Identify which cell holds the provided text, then report its [X, Y] central coordinate. 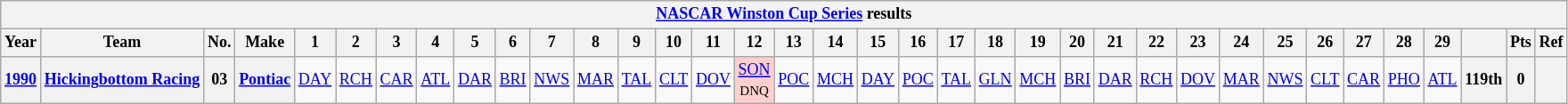
Pontiac [265, 80]
GLN [995, 80]
0 [1522, 80]
PHO [1404, 80]
14 [836, 43]
12 [754, 43]
NASCAR Winston Cup Series results [784, 14]
Hickingbottom Racing [121, 80]
10 [674, 43]
2 [355, 43]
Ref [1551, 43]
13 [794, 43]
18 [995, 43]
5 [476, 43]
1990 [21, 80]
Team [121, 43]
27 [1364, 43]
11 [714, 43]
29 [1442, 43]
15 [878, 43]
24 [1241, 43]
3 [396, 43]
119th [1484, 80]
22 [1156, 43]
17 [956, 43]
6 [513, 43]
1 [314, 43]
21 [1115, 43]
28 [1404, 43]
03 [219, 80]
No. [219, 43]
9 [636, 43]
Year [21, 43]
25 [1285, 43]
19 [1038, 43]
Make [265, 43]
Pts [1522, 43]
20 [1078, 43]
23 [1198, 43]
26 [1326, 43]
16 [918, 43]
8 [596, 43]
4 [436, 43]
7 [552, 43]
SONDNQ [754, 80]
